Output the (x, y) coordinate of the center of the cell containing the given text.  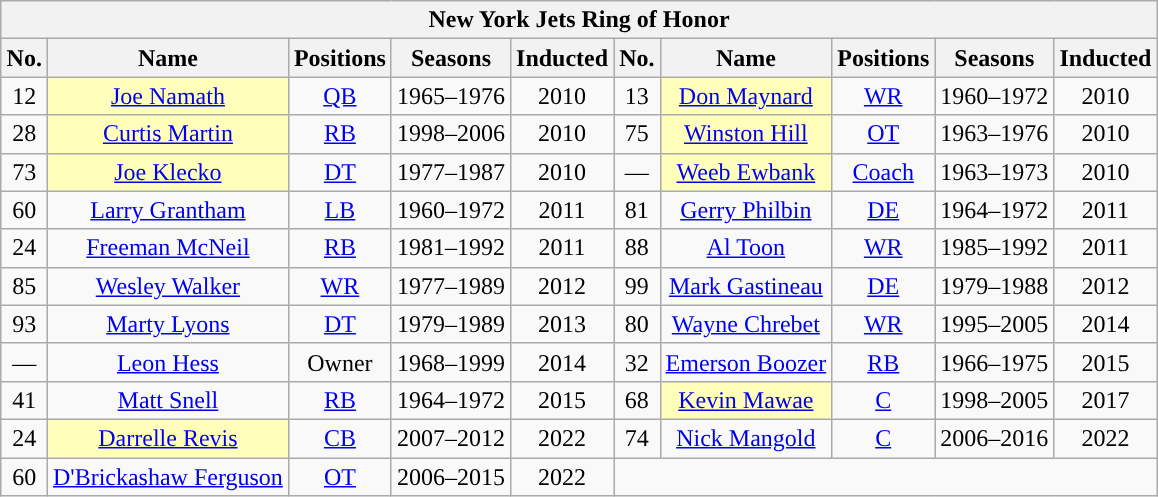
Marty Lyons (168, 324)
Matt Snell (168, 400)
85 (24, 286)
1998–2006 (450, 134)
Don Maynard (746, 96)
Darrelle Revis (168, 438)
Weeb Ewbank (746, 172)
1977–1989 (450, 286)
1985–1992 (994, 248)
1963–1973 (994, 172)
2006–2016 (994, 438)
Larry Grantham (168, 210)
Nick Mangold (746, 438)
2007–2012 (450, 438)
Al Toon (746, 248)
74 (637, 438)
32 (637, 362)
75 (637, 134)
Joe Klecko (168, 172)
Kevin Mawae (746, 400)
1995–2005 (994, 324)
Freeman McNeil (168, 248)
73 (24, 172)
1968–1999 (450, 362)
81 (637, 210)
New York Jets Ring of Honor (579, 20)
1998–2005 (994, 400)
Winston Hill (746, 134)
93 (24, 324)
1966–1975 (994, 362)
1979–1988 (994, 286)
Gerry Philbin (746, 210)
Emerson Boozer (746, 362)
88 (637, 248)
2017 (1106, 400)
13 (637, 96)
1965–1976 (450, 96)
68 (637, 400)
1979–1989 (450, 324)
Owner (340, 362)
1977–1987 (450, 172)
2013 (562, 324)
Coach (884, 172)
QB (340, 96)
D'Brickashaw Ferguson (168, 477)
99 (637, 286)
Wesley Walker (168, 286)
2006–2015 (450, 477)
Curtis Martin (168, 134)
CB (340, 438)
LB (340, 210)
Mark Gastineau (746, 286)
Leon Hess (168, 362)
80 (637, 324)
28 (24, 134)
1981–1992 (450, 248)
Joe Namath (168, 96)
41 (24, 400)
1963–1976 (994, 134)
Wayne Chrebet (746, 324)
12 (24, 96)
